Scan for the cell matching the given text and deliver its [X, Y] coordinate at center. 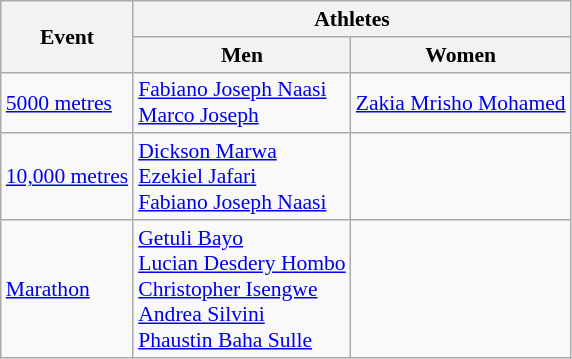
Zakia Mrisho Mohamed [461, 102]
Athletes [352, 19]
10,000 metres [67, 178]
Marathon [67, 289]
Getuli Bayo Lucian Desdery Hombo Christopher Isengwe Andrea Silvini Phaustin Baha Sulle [242, 289]
5000 metres [67, 102]
Event [67, 36]
Women [461, 55]
Fabiano Joseph Naasi Marco Joseph [242, 102]
Dickson Marwa Ezekiel Jafari Fabiano Joseph Naasi [242, 178]
Men [242, 55]
